Detect which cell encompasses the target text, then output its (x, y) center coordinate. 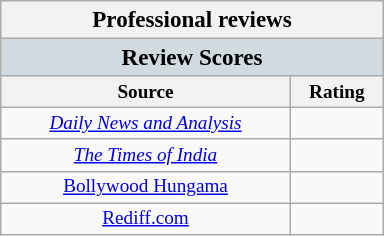
Bollywood Hungama (146, 187)
The Times of India (146, 155)
Rediff.com (146, 218)
Rating (336, 92)
Review Scores (192, 57)
Source (146, 92)
Daily News and Analysis (146, 124)
Professional reviews (192, 20)
